Search for the cell housing the specified text and yield its [x, y] center coordinate. 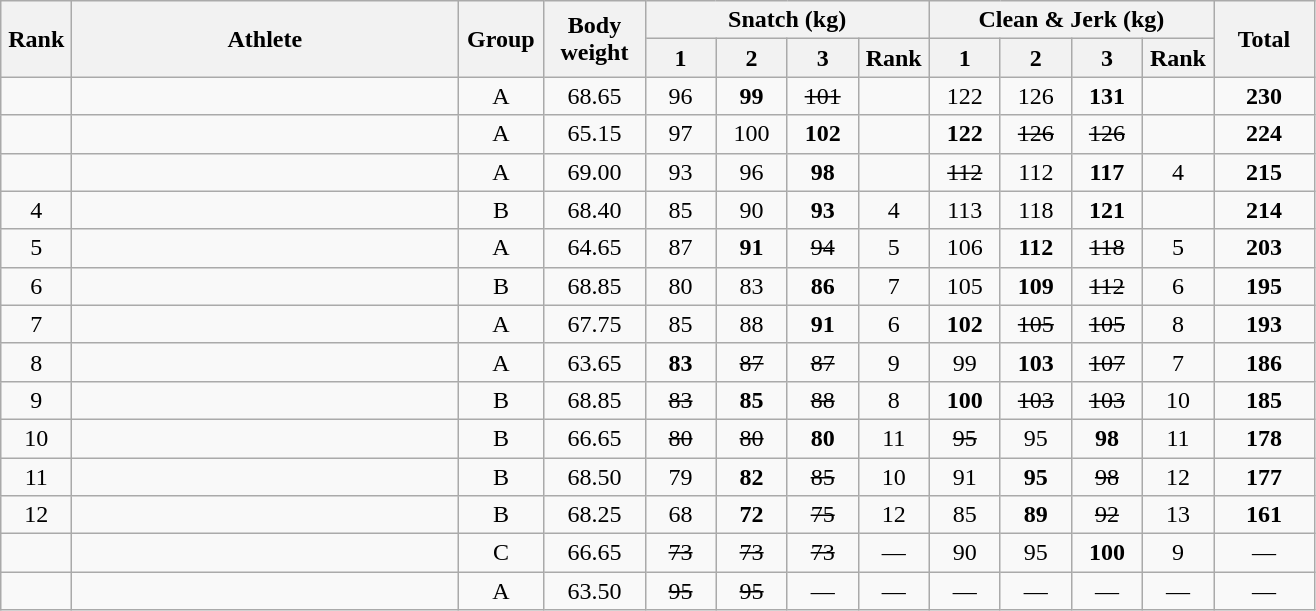
Total [1264, 39]
68 [680, 515]
193 [1264, 324]
131 [1106, 96]
215 [1264, 172]
79 [680, 477]
67.75 [594, 324]
82 [752, 477]
68.40 [594, 210]
Group [501, 39]
Snatch (kg) [787, 20]
161 [1264, 515]
63.65 [594, 362]
178 [1264, 438]
64.65 [594, 248]
Body weight [594, 39]
69.00 [594, 172]
89 [1036, 515]
177 [1264, 477]
107 [1106, 362]
75 [822, 515]
Athlete [265, 39]
186 [1264, 362]
185 [1264, 400]
13 [1178, 515]
63.50 [594, 591]
195 [1264, 286]
C [501, 553]
72 [752, 515]
65.15 [594, 134]
113 [964, 210]
214 [1264, 210]
224 [1264, 134]
203 [1264, 248]
230 [1264, 96]
68.65 [594, 96]
117 [1106, 172]
101 [822, 96]
94 [822, 248]
Clean & Jerk (kg) [1071, 20]
68.50 [594, 477]
86 [822, 286]
97 [680, 134]
106 [964, 248]
92 [1106, 515]
68.25 [594, 515]
121 [1106, 210]
109 [1036, 286]
